Return [x, y] of the center of cell containing provided text 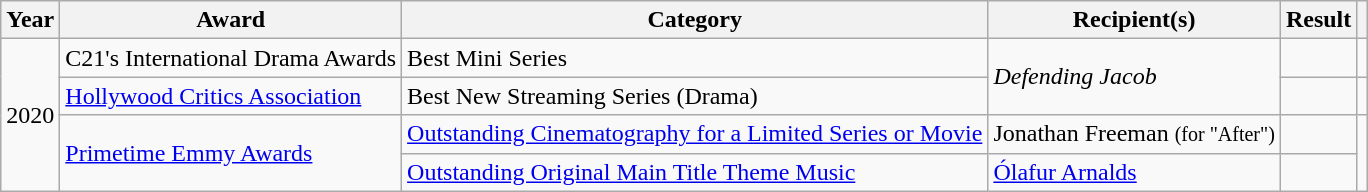
Award [231, 20]
Best New Streaming Series (Drama) [695, 96]
Primetime Emmy Awards [231, 153]
Outstanding Cinematography for a Limited Series or Movie [695, 134]
Outstanding Original Main Title Theme Music [695, 172]
Recipient(s) [1134, 20]
Best Mini Series [695, 58]
Ólafur Arnalds [1134, 172]
Defending Jacob [1134, 77]
C21's International Drama Awards [231, 58]
Category [695, 20]
2020 [30, 115]
Result [1318, 20]
Year [30, 20]
Jonathan Freeman (for "After") [1134, 134]
Hollywood Critics Association [231, 96]
